Provide the [X, Y] coordinate of the cell's center where the given text is located.  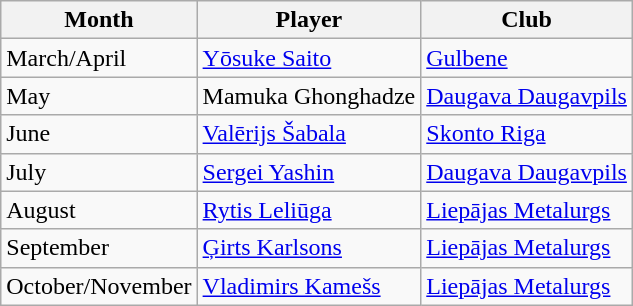
October/November [99, 286]
Month [99, 20]
September [99, 248]
Vladimirs Kamešs [309, 286]
May [99, 96]
Sergei Yashin [309, 172]
June [99, 134]
Ģirts Karlsons [309, 248]
Skonto Riga [527, 134]
Yōsuke Saito [309, 58]
March/April [99, 58]
Club [527, 20]
August [99, 210]
Player [309, 20]
Gulbene [527, 58]
Mamuka Ghonghadze [309, 96]
Rytis Leliūga [309, 210]
July [99, 172]
Valērijs Šabala [309, 134]
